Output the (x, y) coordinate of the center of the cell containing the given text.  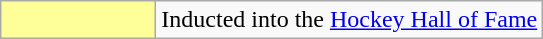
Inducted into the Hockey Hall of Fame (350, 20)
